Find where the given text appears and provide that cell's center as (X, Y) coordinate. 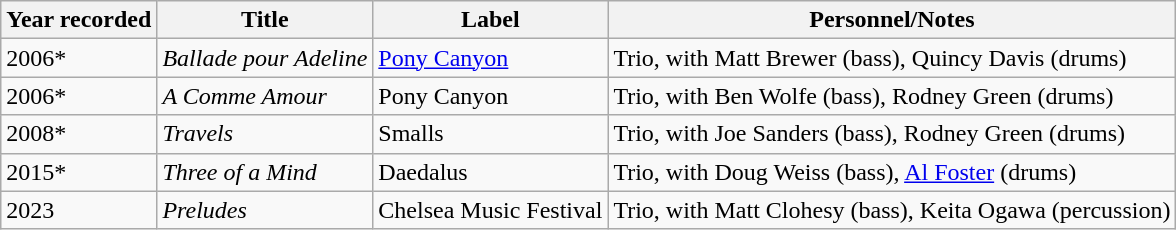
Smalls (490, 134)
Three of a Mind (265, 172)
Personnel/Notes (892, 20)
Trio, with Doug Weiss (bass), Al Foster (drums) (892, 172)
Ballade pour Adeline (265, 58)
Preludes (265, 210)
2023 (79, 210)
Trio, with Matt Clohesy (bass), Keita Ogawa (percussion) (892, 210)
Travels (265, 134)
Year recorded (79, 20)
Label (490, 20)
2008* (79, 134)
A Comme Amour (265, 96)
Title (265, 20)
Trio, with Ben Wolfe (bass), Rodney Green (drums) (892, 96)
Trio, with Matt Brewer (bass), Quincy Davis (drums) (892, 58)
2015* (79, 172)
Daedalus (490, 172)
Trio, with Joe Sanders (bass), Rodney Green (drums) (892, 134)
Chelsea Music Festival (490, 210)
